Pinpoint the cell where the given text exists, returning its [X, Y] midpoint coordinate. 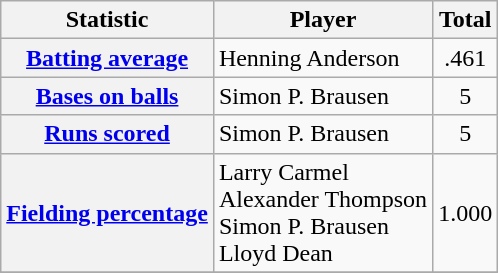
Fielding percentage [108, 212]
1.000 [466, 212]
Bases on balls [108, 96]
.461 [466, 58]
Batting average [108, 58]
Statistic [108, 20]
Larry Carmel Alexander Thompson Simon P. Brausen Lloyd Dean [322, 212]
Henning Anderson [322, 58]
Total [466, 20]
Player [322, 20]
Runs scored [108, 134]
